Return the [x, y] coordinate for the center point of the cell that contains the specified text.  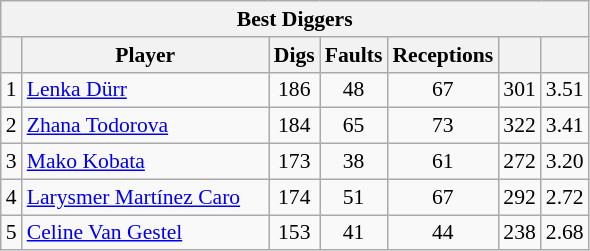
173 [294, 162]
292 [520, 197]
3.51 [565, 90]
44 [442, 233]
Zhana Todorova [146, 126]
322 [520, 126]
3.20 [565, 162]
3 [12, 162]
Lenka Dürr [146, 90]
2.72 [565, 197]
Faults [354, 55]
153 [294, 233]
174 [294, 197]
2 [12, 126]
Mako Kobata [146, 162]
184 [294, 126]
Player [146, 55]
272 [520, 162]
65 [354, 126]
48 [354, 90]
5 [12, 233]
1 [12, 90]
Celine Van Gestel [146, 233]
186 [294, 90]
301 [520, 90]
238 [520, 233]
3.41 [565, 126]
2.68 [565, 233]
Digs [294, 55]
51 [354, 197]
Receptions [442, 55]
Larysmer Martínez Caro [146, 197]
41 [354, 233]
61 [442, 162]
4 [12, 197]
73 [442, 126]
38 [354, 162]
Best Diggers [295, 19]
